Extract the [X, Y] coordinate from the center of the cell holding the provided text.  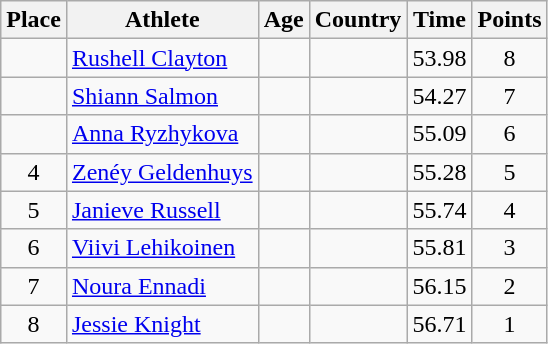
Country [358, 20]
Shiann Salmon [162, 96]
56.15 [440, 286]
Viivi Lehikoinen [162, 248]
Points [510, 20]
53.98 [440, 58]
Time [440, 20]
Rushell Clayton [162, 58]
Age [284, 20]
Athlete [162, 20]
56.71 [440, 324]
Place [34, 20]
Janieve Russell [162, 210]
55.81 [440, 248]
55.28 [440, 172]
1 [510, 324]
2 [510, 286]
Anna Ryzhykova [162, 134]
55.09 [440, 134]
Noura Ennadi [162, 286]
55.74 [440, 210]
54.27 [440, 96]
Zenéy Geldenhuys [162, 172]
3 [510, 248]
Jessie Knight [162, 324]
